Return (x, y) of the center of cell containing provided text 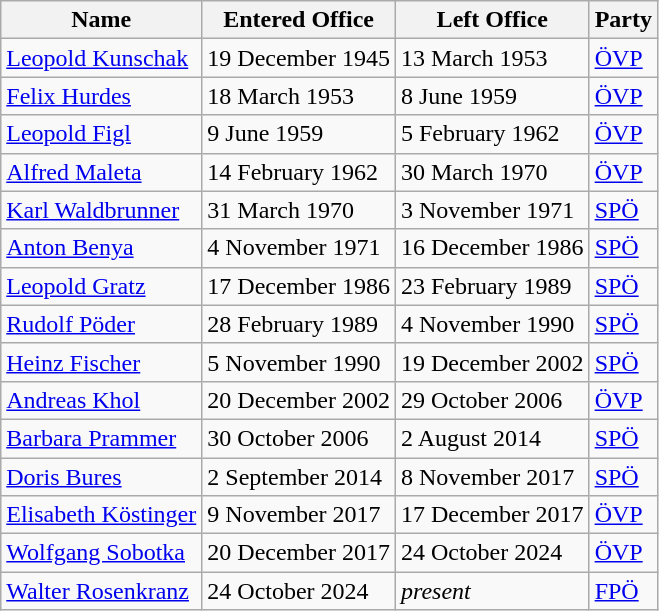
FPÖ (623, 591)
2 August 2014 (492, 438)
Andreas Khol (102, 400)
5 February 1962 (492, 134)
Entered Office (299, 20)
23 February 1989 (492, 286)
Heinz Fischer (102, 362)
Anton Benya (102, 248)
3 November 1971 (492, 210)
Rudolf Pöder (102, 324)
4 November 1971 (299, 248)
Felix Hurdes (102, 96)
17 December 1986 (299, 286)
28 February 1989 (299, 324)
Karl Waldbrunner (102, 210)
31 March 1970 (299, 210)
Elisabeth Köstinger (102, 515)
20 December 2002 (299, 400)
29 October 2006 (492, 400)
13 March 1953 (492, 58)
20 December 2017 (299, 553)
2 September 2014 (299, 477)
Leopold Gratz (102, 286)
5 November 1990 (299, 362)
Left Office (492, 20)
4 November 1990 (492, 324)
9 November 2017 (299, 515)
Leopold Kunschak (102, 58)
Leopold Figl (102, 134)
17 December 2017 (492, 515)
14 February 1962 (299, 172)
Walter Rosenkranz (102, 591)
16 December 1986 (492, 248)
19 December 2002 (492, 362)
Wolfgang Sobotka (102, 553)
18 March 1953 (299, 96)
30 March 1970 (492, 172)
Barbara Prammer (102, 438)
19 December 1945 (299, 58)
Party (623, 20)
Name (102, 20)
8 June 1959 (492, 96)
8 November 2017 (492, 477)
present (492, 591)
Alfred Maleta (102, 172)
30 October 2006 (299, 438)
9 June 1959 (299, 134)
Doris Bures (102, 477)
